Identify which cell holds the provided text, then report its [x, y] central coordinate. 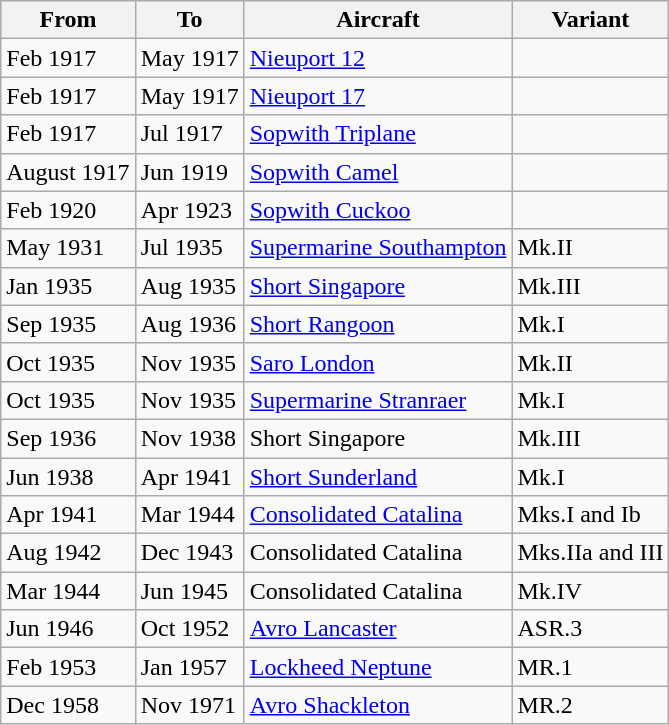
Aug 1942 [68, 553]
Aircraft [378, 20]
Mks.IIa and III [590, 553]
Jul 1935 [190, 248]
Sopwith Triplane [378, 134]
ASR.3 [590, 629]
Variant [590, 20]
Short Sunderland [378, 477]
Sopwith Cuckoo [378, 210]
Jun 1945 [190, 591]
Nov 1938 [190, 438]
Dec 1943 [190, 553]
Nov 1971 [190, 705]
Supermarine Stranraer [378, 400]
Sep 1935 [68, 324]
Apr 1923 [190, 210]
MR.1 [590, 667]
Oct 1952 [190, 629]
Sep 1936 [68, 438]
Feb 1953 [68, 667]
Supermarine Southampton [378, 248]
Feb 1920 [68, 210]
Jun 1919 [190, 172]
Short Rangoon [378, 324]
August 1917 [68, 172]
Avro Shackleton [378, 705]
Mks.I and Ib [590, 515]
Avro Lancaster [378, 629]
Aug 1935 [190, 286]
MR.2 [590, 705]
Sopwith Camel [378, 172]
Aug 1936 [190, 324]
Dec 1958 [68, 705]
Saro London [378, 362]
Jun 1938 [68, 477]
Jul 1917 [190, 134]
May 1931 [68, 248]
Jun 1946 [68, 629]
Nieuport 12 [378, 58]
To [190, 20]
Jan 1957 [190, 667]
Lockheed Neptune [378, 667]
From [68, 20]
Mk.IV [590, 591]
Nieuport 17 [378, 96]
Jan 1935 [68, 286]
